Extract the (x, y) coordinate from the center of the cell holding the provided text.  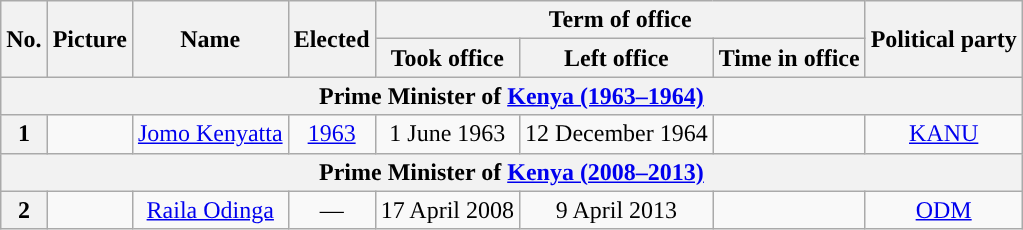
Jomo Kenyatta (210, 134)
KANU (944, 134)
Term of office (620, 20)
Picture (90, 39)
12 December 1964 (617, 134)
Took office (447, 58)
No. (24, 39)
1 (24, 134)
— (332, 210)
17 April 2008 (447, 210)
9 April 2013 (617, 210)
Prime Minister of Kenya (1963–1964) (512, 96)
Prime Minister of Kenya (2008–2013) (512, 172)
Left office (617, 58)
Time in office (789, 58)
Elected (332, 39)
Name (210, 39)
2 (24, 210)
1963 (332, 134)
Political party (944, 39)
1 June 1963 (447, 134)
ODM (944, 210)
Raila Odinga (210, 210)
